Scan for the cell matching the given text and deliver its (x, y) coordinate at center. 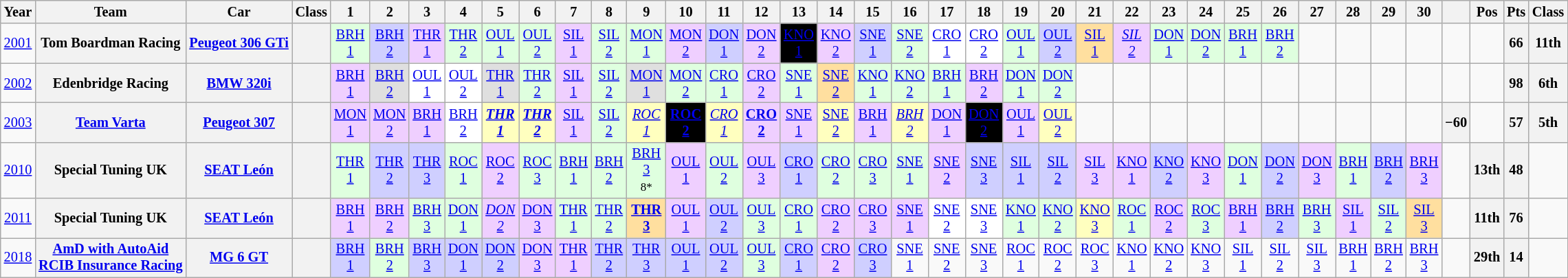
16 (909, 12)
29th (1487, 257)
20 (1058, 12)
BRH38* (646, 170)
28 (1354, 12)
29 (1389, 12)
17 (947, 12)
6 (538, 12)
7 (573, 12)
2011 (18, 218)
AmD with AutoAidRCIB Insurance Racing (110, 257)
11 (724, 12)
5th (1548, 122)
Peugeot 306 GTi (239, 43)
2001 (18, 43)
24 (1206, 12)
26 (1280, 12)
8 (609, 12)
30 (1424, 12)
3 (427, 12)
22 (1132, 12)
25 (1243, 12)
MG 6 GT (239, 257)
57 (1516, 122)
Pts (1516, 12)
66 (1516, 43)
76 (1516, 218)
2003 (18, 122)
2002 (18, 83)
12 (762, 12)
Pos (1487, 12)
13th (1487, 170)
Tom Boardman Racing (110, 43)
27 (1317, 12)
Team (110, 12)
6th (1548, 83)
13 (799, 12)
Team Varta (110, 122)
18 (984, 12)
Peugeot 307 (239, 122)
98 (1516, 83)
4 (463, 12)
1 (351, 12)
Car (239, 12)
−60 (1456, 122)
15 (873, 12)
19 (1021, 12)
Year (18, 12)
BMW 320i (239, 83)
5 (500, 12)
2018 (18, 257)
Edenbridge Racing (110, 83)
2 (389, 12)
9 (646, 12)
23 (1169, 12)
2010 (18, 170)
10 (686, 12)
21 (1095, 12)
48 (1516, 170)
